Provide the (x, y) coordinate of the cell's center where the given text is located.  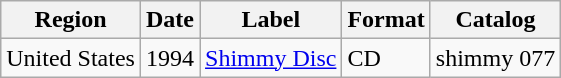
Label (271, 20)
Date (170, 20)
1994 (170, 58)
United States (71, 58)
Region (71, 20)
Catalog (495, 20)
Format (386, 20)
CD (386, 58)
shimmy 077 (495, 58)
Shimmy Disc (271, 58)
